Output the [X, Y] coordinate of the center of the cell containing the given text.  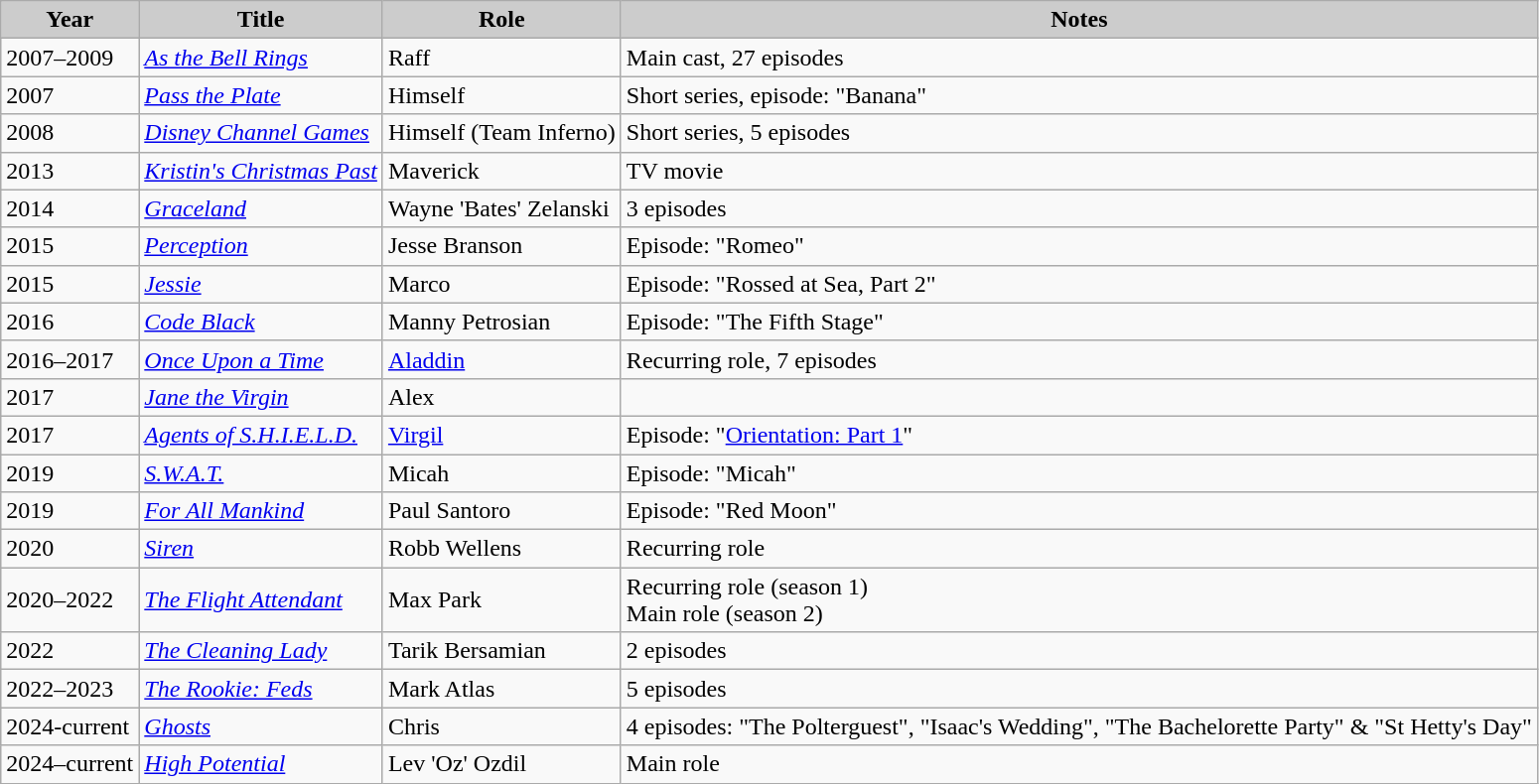
Episode: "The Fifth Stage" [1078, 322]
2008 [70, 133]
2020–2022 [70, 599]
Siren [261, 549]
2 episodes [1078, 651]
Lev 'Oz' Ozdil [501, 764]
Alex [501, 397]
Tarik Bersamian [501, 651]
Year [70, 20]
Disney Channel Games [261, 133]
Short series, episode: "Banana" [1078, 95]
2007 [70, 95]
Role [501, 20]
Pass the Plate [261, 95]
Episode: "Romeo" [1078, 246]
2016 [70, 322]
Once Upon a Time [261, 359]
Episode: "Rossed at Sea, Part 2" [1078, 284]
4 episodes: "The Polterguest", "Isaac's Wedding", "The Bachelorette Party" & "St Hetty's Day" [1078, 726]
Himself (Team Inferno) [501, 133]
3 episodes [1078, 208]
2020 [70, 549]
Main cast, 27 episodes [1078, 58]
Marco [501, 284]
The Cleaning Lady [261, 651]
TV movie [1078, 171]
2016–2017 [70, 359]
S.W.A.T. [261, 473]
2013 [70, 171]
Code Black [261, 322]
High Potential [261, 764]
Recurring role [1078, 549]
Maverick [501, 171]
For All Mankind [261, 511]
Notes [1078, 20]
The Flight Attendant [261, 599]
Raff [501, 58]
Aladdin [501, 359]
Robb Wellens [501, 549]
2022–2023 [70, 689]
Max Park [501, 599]
Micah [501, 473]
Title [261, 20]
Episode: "Red Moon" [1078, 511]
2007–2009 [70, 58]
The Rookie: Feds [261, 689]
Perception [261, 246]
Episode: "Orientation: Part 1" [1078, 435]
Kristin's Christmas Past [261, 171]
2014 [70, 208]
Agents of S.H.I.E.L.D. [261, 435]
Episode: "Micah" [1078, 473]
Jesse Branson [501, 246]
Recurring role (season 1)Main role (season 2) [1078, 599]
Main role [1078, 764]
Paul Santoro [501, 511]
2024–current [70, 764]
Short series, 5 episodes [1078, 133]
Chris [501, 726]
Mark Atlas [501, 689]
Jane the Virgin [261, 397]
Graceland [261, 208]
As the Bell Rings [261, 58]
Manny Petrosian [501, 322]
Jessie [261, 284]
Virgil [501, 435]
Wayne 'Bates' Zelanski [501, 208]
2024-current [70, 726]
5 episodes [1078, 689]
2022 [70, 651]
Ghosts [261, 726]
Recurring role, 7 episodes [1078, 359]
Himself [501, 95]
